Locate the cell with the specified text and output its (x, y) center coordinate. 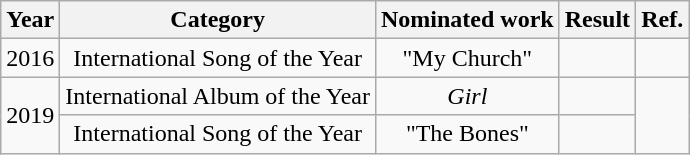
"My Church" (467, 58)
Year (30, 20)
"The Bones" (467, 134)
2016 (30, 58)
Ref. (662, 20)
Nominated work (467, 20)
Girl (467, 96)
Category (218, 20)
International Album of the Year (218, 96)
Result (597, 20)
2019 (30, 115)
